Detect which cell encompasses the target text, then output its [X, Y] center coordinate. 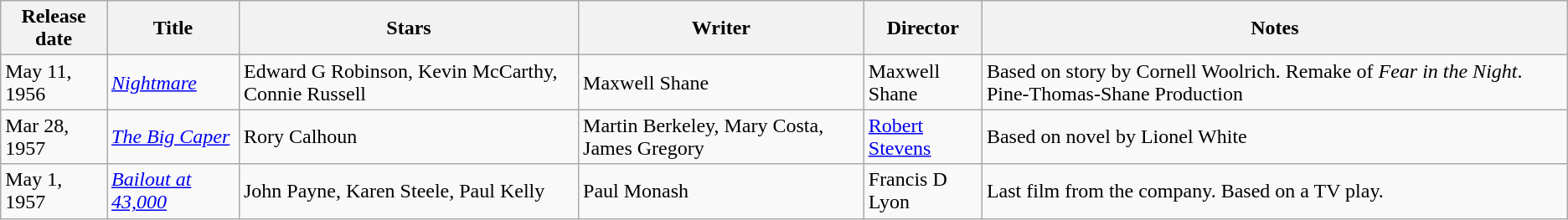
May 1, 1957 [54, 191]
Bailout at 43,000 [173, 191]
Francis D Lyon [923, 191]
The Big Caper [173, 137]
Stars [409, 28]
Rory Calhoun [409, 137]
Based on novel by Lionel White [1275, 137]
Nightmare [173, 82]
Mar 28, 1957 [54, 137]
Robert Stevens [923, 137]
Title [173, 28]
Based on story by Cornell Woolrich. Remake of Fear in the Night. Pine-Thomas-Shane Production [1275, 82]
Director [923, 28]
May 11, 1956 [54, 82]
Last film from the company. Based on a TV play. [1275, 191]
Release date [54, 28]
Martin Berkeley, Mary Costa, James Gregory [722, 137]
Edward G Robinson, Kevin McCarthy, Connie Russell [409, 82]
Paul Monash [722, 191]
Writer [722, 28]
Notes [1275, 28]
John Payne, Karen Steele, Paul Kelly [409, 191]
